Scan for the cell matching the given text and deliver its (X, Y) coordinate at center. 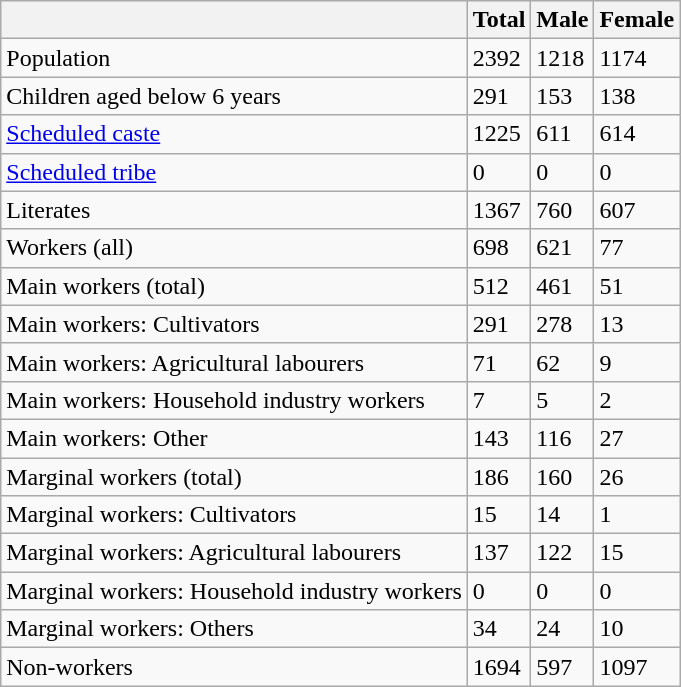
34 (499, 629)
1097 (637, 667)
461 (562, 286)
Marginal workers: Others (234, 629)
621 (562, 248)
13 (637, 324)
Female (637, 20)
1218 (562, 58)
62 (562, 362)
116 (562, 438)
614 (637, 134)
1 (637, 515)
143 (499, 438)
51 (637, 286)
607 (637, 210)
Literates (234, 210)
760 (562, 210)
Workers (all) (234, 248)
597 (562, 667)
Main workers: Cultivators (234, 324)
24 (562, 629)
Marginal workers: Agricultural labourers (234, 553)
1174 (637, 58)
Marginal workers (total) (234, 477)
Main workers: Household industry workers (234, 400)
611 (562, 134)
Scheduled tribe (234, 172)
Children aged below 6 years (234, 96)
71 (499, 362)
Total (499, 20)
Male (562, 20)
Marginal workers: Household industry workers (234, 591)
26 (637, 477)
7 (499, 400)
Marginal workers: Cultivators (234, 515)
2392 (499, 58)
10 (637, 629)
5 (562, 400)
137 (499, 553)
1694 (499, 667)
512 (499, 286)
9 (637, 362)
Scheduled caste (234, 134)
Non-workers (234, 667)
2 (637, 400)
Main workers: Other (234, 438)
138 (637, 96)
77 (637, 248)
1367 (499, 210)
Main workers (total) (234, 286)
160 (562, 477)
186 (499, 477)
14 (562, 515)
Population (234, 58)
122 (562, 553)
153 (562, 96)
1225 (499, 134)
Main workers: Agricultural labourers (234, 362)
698 (499, 248)
27 (637, 438)
278 (562, 324)
